Return the (X, Y) coordinate for the center point of the cell that contains the specified text.  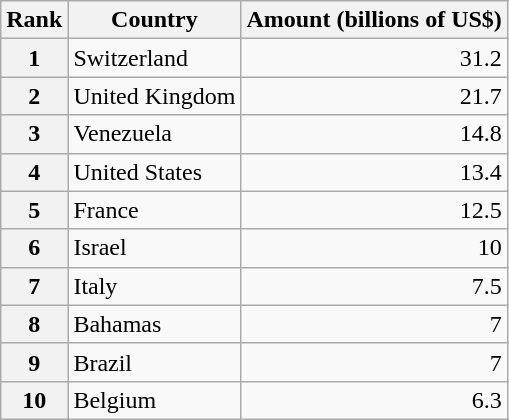
7.5 (374, 286)
2 (34, 96)
Belgium (154, 400)
9 (34, 362)
Italy (154, 286)
United States (154, 172)
8 (34, 324)
4 (34, 172)
1 (34, 58)
France (154, 210)
21.7 (374, 96)
31.2 (374, 58)
Venezuela (154, 134)
Israel (154, 248)
13.4 (374, 172)
Country (154, 20)
12.5 (374, 210)
14.8 (374, 134)
Bahamas (154, 324)
Rank (34, 20)
Brazil (154, 362)
United Kingdom (154, 96)
Amount (billions of US$) (374, 20)
6.3 (374, 400)
3 (34, 134)
6 (34, 248)
Switzerland (154, 58)
5 (34, 210)
